Return the (x, y) coordinate for the center point of the cell that contains the specified text.  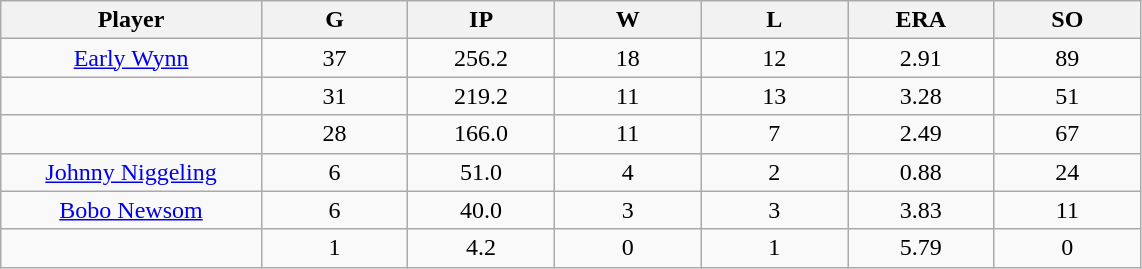
31 (334, 96)
Bobo Newsom (132, 210)
L (774, 20)
3.83 (922, 210)
4 (628, 172)
2.91 (922, 58)
89 (1068, 58)
W (628, 20)
51.0 (482, 172)
Early Wynn (132, 58)
Player (132, 20)
13 (774, 96)
51 (1068, 96)
67 (1068, 134)
SO (1068, 20)
7 (774, 134)
12 (774, 58)
5.79 (922, 248)
4.2 (482, 248)
28 (334, 134)
Johnny Niggeling (132, 172)
219.2 (482, 96)
ERA (922, 20)
IP (482, 20)
24 (1068, 172)
166.0 (482, 134)
0.88 (922, 172)
2 (774, 172)
2.49 (922, 134)
3.28 (922, 96)
40.0 (482, 210)
256.2 (482, 58)
18 (628, 58)
37 (334, 58)
G (334, 20)
